Find where the given text appears and provide that cell's center as [x, y] coordinate. 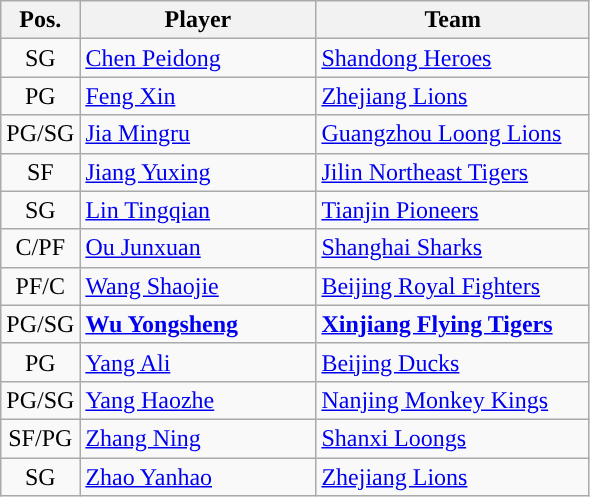
Chen Peidong [198, 58]
Beijing Royal Fighters [453, 286]
Jiang Yuxing [198, 172]
Jilin Northeast Tigers [453, 172]
Pos. [40, 20]
Beijing Ducks [453, 362]
Tianjin Pioneers [453, 210]
Zhao Yanhao [198, 477]
Zhang Ning [198, 438]
Jia Mingru [198, 134]
Shanxi Loongs [453, 438]
Wang Shaojie [198, 286]
C/PF [40, 248]
Ou Junxuan [198, 248]
Lin Tingqian [198, 210]
SF [40, 172]
Guangzhou Loong Lions [453, 134]
Feng Xin [198, 96]
Team [453, 20]
Yang Haozhe [198, 400]
PF/C [40, 286]
Shandong Heroes [453, 58]
SF/PG [40, 438]
Yang Ali [198, 362]
Shanghai Sharks [453, 248]
Nanjing Monkey Kings [453, 400]
Xinjiang Flying Tigers [453, 324]
Player [198, 20]
Wu Yongsheng [198, 324]
